Output the [X, Y] coordinate of the center of the cell containing the given text.  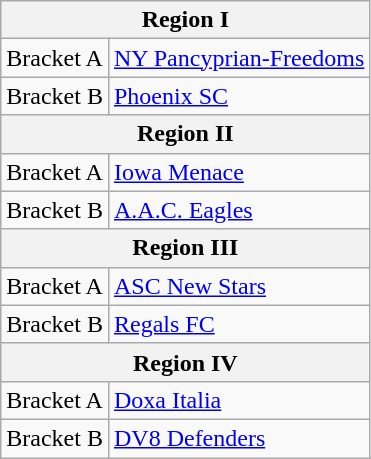
Regals FC [238, 324]
Region III [186, 248]
Phoenix SC [238, 96]
Region I [186, 20]
Iowa Menace [238, 172]
Doxa Italia [238, 400]
NY Pancyprian-Freedoms [238, 58]
Region IV [186, 362]
ASC New Stars [238, 286]
Region II [186, 134]
A.A.C. Eagles [238, 210]
DV8 Defenders [238, 438]
